Extract the [x, y] coordinate from the center of the cell holding the provided text.  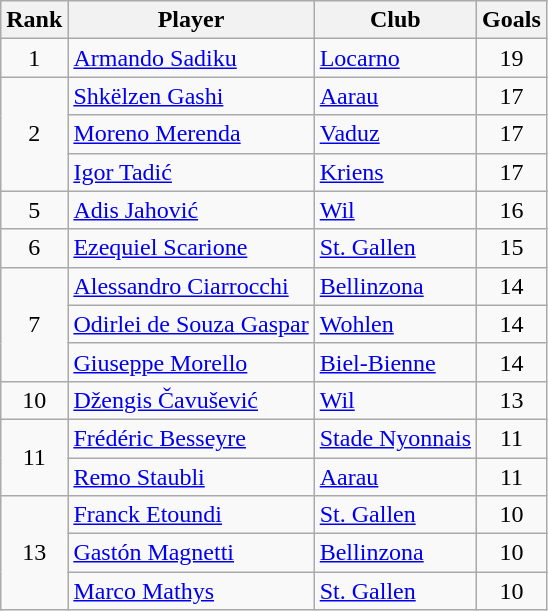
Stade Nyonnais [395, 438]
Biel-Bienne [395, 362]
Moreno Merenda [191, 134]
Marco Mathys [191, 591]
1 [34, 58]
19 [512, 58]
6 [34, 248]
Rank [34, 20]
Alessandro Ciarrocchi [191, 286]
Odirlei de Souza Gaspar [191, 324]
Igor Tadić [191, 172]
Shkëlzen Gashi [191, 96]
Armando Sadiku [191, 58]
Giuseppe Morello [191, 362]
Ezequiel Scarione [191, 248]
5 [34, 210]
15 [512, 248]
Džengis Čavušević [191, 400]
Wohlen [395, 324]
Gastón Magnetti [191, 553]
Kriens [395, 172]
Player [191, 20]
Frédéric Besseyre [191, 438]
Adis Jahović [191, 210]
Remo Staubli [191, 477]
Locarno [395, 58]
16 [512, 210]
7 [34, 324]
Franck Etoundi [191, 515]
Club [395, 20]
Vaduz [395, 134]
Goals [512, 20]
2 [34, 134]
